From the cell containing the given text, extract its center point as [x, y] coordinate. 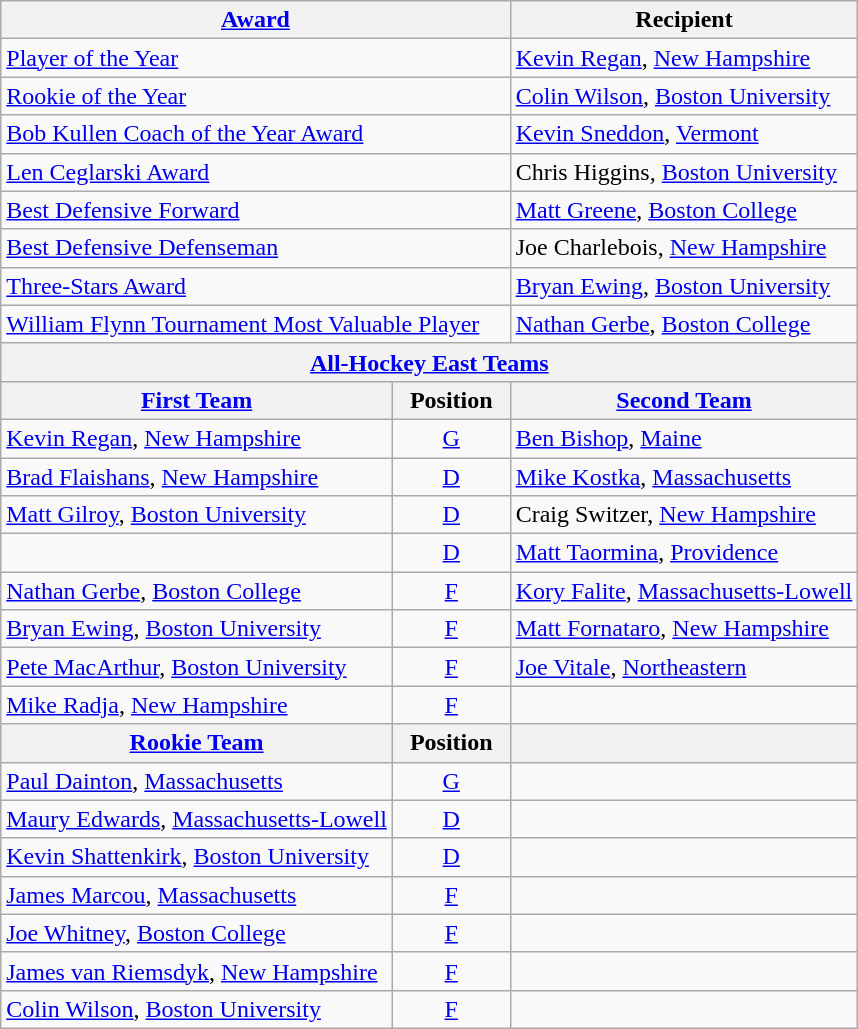
Rookie of the Year [256, 96]
Mike Radja, New Hampshire [197, 705]
All-Hockey East Teams [430, 362]
William Flynn Tournament Most Valuable Player [256, 324]
Player of the Year [256, 58]
Joe Charlebois, New Hampshire [684, 248]
Three-Stars Award [256, 286]
Craig Switzer, New Hampshire [684, 515]
James van Riemsdyk, New Hampshire [197, 971]
Kory Falite, Massachusetts-Lowell [684, 591]
Matt Fornataro, New Hampshire [684, 629]
Ben Bishop, Maine [684, 438]
Paul Dainton, Massachusetts [197, 781]
Recipient [684, 20]
Pete MacArthur, Boston University [197, 667]
First Team [197, 400]
Maury Edwards, Massachusetts-Lowell [197, 819]
Best Defensive Forward [256, 210]
Matt Gilroy, Boston University [197, 515]
Mike Kostka, Massachusetts [684, 477]
Joe Whitney, Boston College [197, 933]
Brad Flaishans, New Hampshire [197, 477]
Kevin Sneddon, Vermont [684, 134]
Matt Greene, Boston College [684, 210]
Bob Kullen Coach of the Year Award [256, 134]
Matt Taormina, Providence [684, 553]
Best Defensive Defenseman [256, 248]
James Marcou, Massachusetts [197, 895]
Len Ceglarski Award [256, 172]
Chris Higgins, Boston University [684, 172]
Kevin Shattenkirk, Boston University [197, 857]
Award [256, 20]
Second Team [684, 400]
Joe Vitale, Northeastern [684, 667]
Rookie Team [197, 743]
